From the cell containing the given text, extract its center point as [x, y] coordinate. 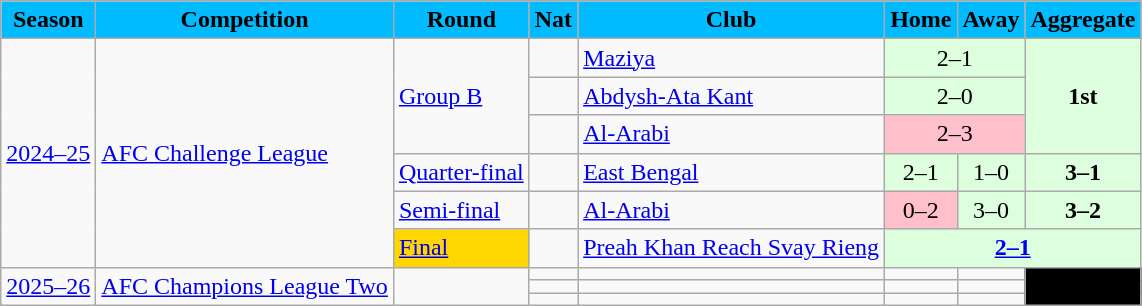
Nat [553, 20]
3–0 [991, 210]
Final [461, 248]
Maziya [732, 58]
Away [991, 20]
Aggregate [1083, 20]
2025–26 [48, 286]
East Bengal [732, 172]
Group B [461, 96]
Club [732, 20]
Season [48, 20]
Home [921, 20]
1–0 [991, 172]
AFC Challenge League [245, 153]
2–3 [955, 134]
Quarter-final [461, 172]
Abdysh-Ata Kant [732, 96]
AFC Champions League Two [245, 286]
2–0 [955, 96]
Round [461, 20]
Competition [245, 20]
3–1 [1083, 172]
Preah Khan Reach Svay Rieng [732, 248]
2024–25 [48, 153]
Semi-final [461, 210]
3–2 [1083, 210]
1st [1083, 96]
0–2 [921, 210]
